Output the (X, Y) coordinate of the center of the cell containing the given text.  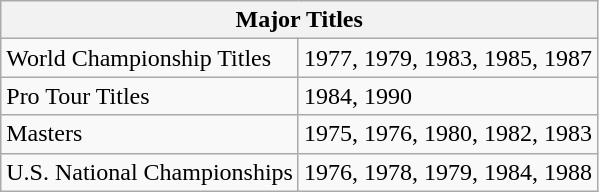
Pro Tour Titles (150, 96)
1975, 1976, 1980, 1982, 1983 (448, 134)
Masters (150, 134)
1976, 1978, 1979, 1984, 1988 (448, 172)
1977, 1979, 1983, 1985, 1987 (448, 58)
World Championship Titles (150, 58)
U.S. National Championships (150, 172)
Major Titles (300, 20)
1984, 1990 (448, 96)
